From the cell containing the given text, extract its center point as [X, Y] coordinate. 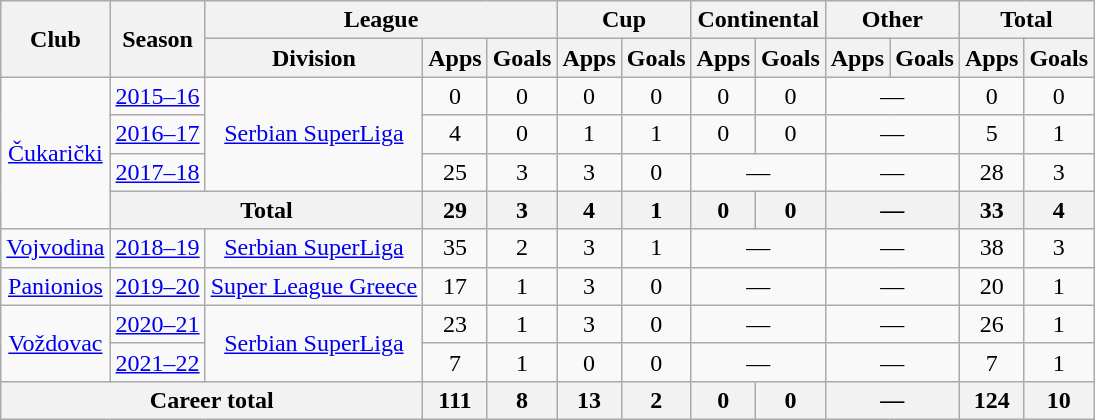
2018–19 [158, 248]
2017–18 [158, 172]
20 [991, 286]
2019–20 [158, 286]
Super League Greece [314, 286]
Season [158, 39]
Club [56, 39]
8 [522, 400]
5 [991, 134]
2021–22 [158, 362]
2020–21 [158, 324]
26 [991, 324]
Panionios [56, 286]
League [381, 20]
Career total [212, 400]
124 [991, 400]
28 [991, 172]
Voždovac [56, 343]
2016–17 [158, 134]
10 [1059, 400]
35 [455, 248]
13 [589, 400]
Čukarički [56, 153]
Cup [624, 20]
111 [455, 400]
23 [455, 324]
Division [314, 58]
17 [455, 286]
38 [991, 248]
Continental [758, 20]
Vojvodina [56, 248]
33 [991, 210]
29 [455, 210]
Other [892, 20]
25 [455, 172]
2015–16 [158, 96]
